Extract the (x, y) coordinate from the center of the cell holding the provided text.  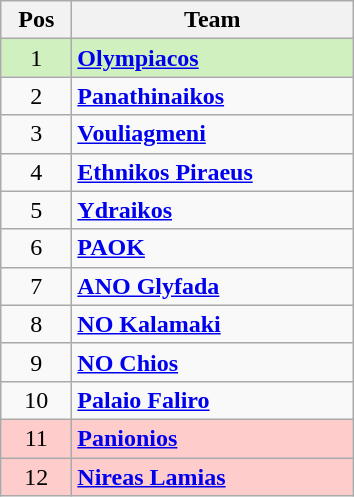
NO Kalamaki (212, 324)
Vouliagmeni (212, 134)
7 (36, 286)
Panathinaikos (212, 96)
NO Chios (212, 362)
10 (36, 400)
ANO Glyfada (212, 286)
9 (36, 362)
11 (36, 438)
8 (36, 324)
Panionios (212, 438)
Palaio Faliro (212, 400)
2 (36, 96)
6 (36, 248)
Olympiacos (212, 58)
PAOK (212, 248)
1 (36, 58)
Team (212, 20)
3 (36, 134)
4 (36, 172)
Pos (36, 20)
Ydraikos (212, 210)
12 (36, 477)
5 (36, 210)
Ethnikos Piraeus (212, 172)
Nireas Lamias (212, 477)
